Return (x, y) of the center of cell containing provided text 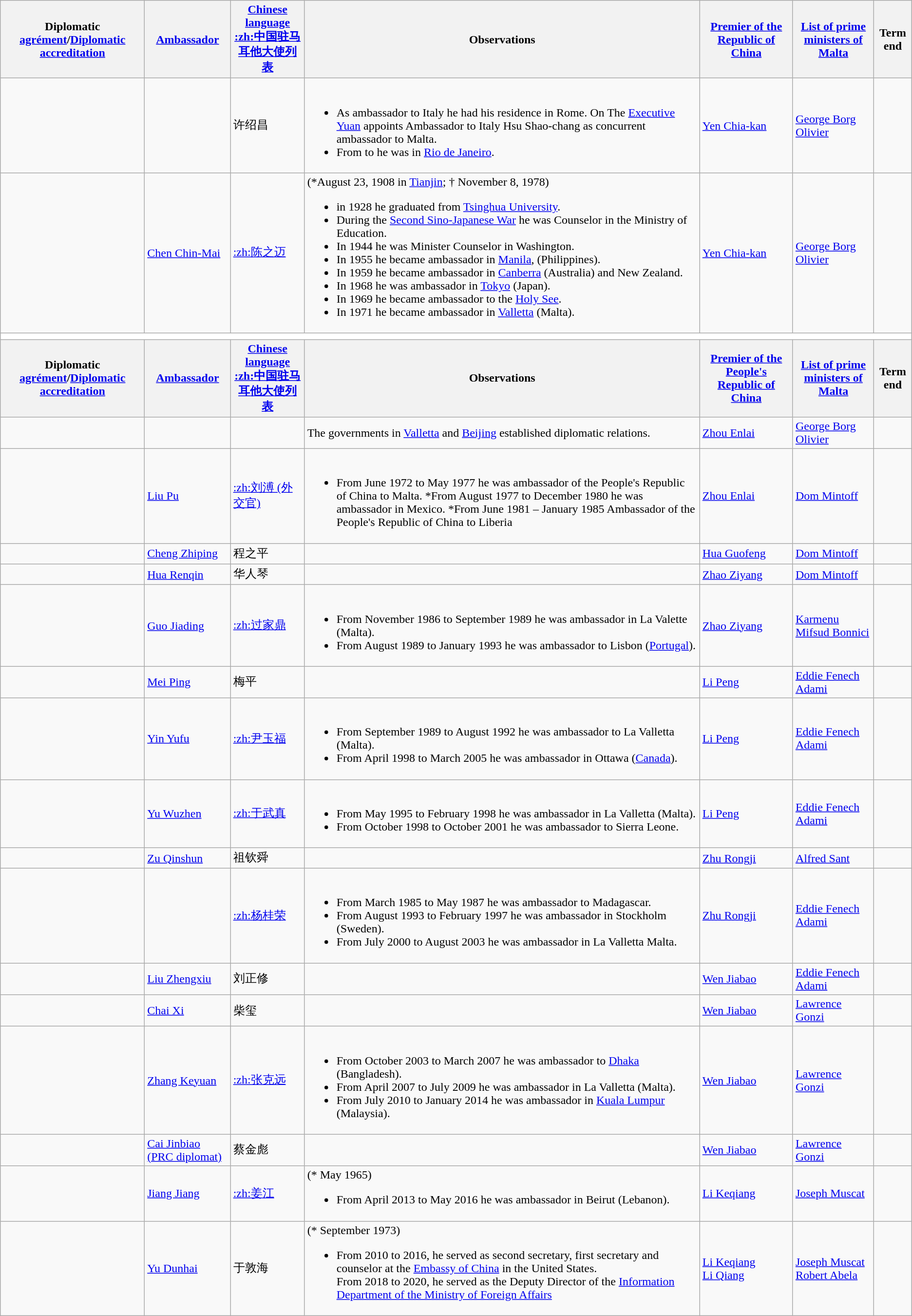
:zh:于武真 (267, 813)
From May 1995 to February 1998 he was ambassador in La Valletta (Malta).From October 1998 to October 2001 he was ambassador to Sierra Leone. (502, 813)
:zh:陈之迈 (267, 252)
于敦海 (267, 1268)
Li KeqiangLi Qiang (746, 1268)
华人琴 (267, 574)
柴玺 (267, 1011)
Joseph Muscat (833, 1193)
蔡金彪 (267, 1150)
The governments in Valletta and Beijing established diplomatic relations. (502, 433)
Jiang Jiang (188, 1193)
From November 1986 to September 1989 he was ambassador in La Valette (Malta).From August 1989 to January 1993 he was ambassador to Lisbon (Portugal). (502, 626)
Karmenu Mifsud Bonnici (833, 626)
:zh:尹玉福 (267, 739)
刘正修 (267, 979)
Yin Yufu (188, 739)
许绍昌 (267, 125)
Liu Zhengxiu (188, 979)
:zh:张克远 (267, 1080)
Joseph MuscatRobert Abela (833, 1268)
Yu Wuzhen (188, 813)
Chai Xi (188, 1011)
Premier of the People's Republic of China (746, 378)
:zh:刘溥 (外交官) (267, 496)
Li Keqiang (746, 1193)
Mei Ping (188, 682)
Cheng Zhiping (188, 554)
(* May 1965)From April 2013 to May 2016 he was ambassador in Beirut (Lebanon). (502, 1193)
Zhang Keyuan (188, 1080)
梅平 (267, 682)
Guo Jiading (188, 626)
Chen Chin-Mai (188, 252)
Yu Dunhai (188, 1268)
:zh:杨桂荣 (267, 916)
Hua Renqin (188, 574)
Alfred Sant (833, 858)
From September 1989 to August 1992 he was ambassador to La Valletta (Malta).From April 1998 to March 2005 he was ambassador in Ottawa (Canada). (502, 739)
Cai Jinbiao (PRC diplomat) (188, 1150)
:zh:过家鼎 (267, 626)
Premier of the Republic of China (746, 39)
祖钦舜 (267, 858)
Liu Pu (188, 496)
程之平 (267, 554)
Hua Guofeng (746, 554)
:zh:姜江 (267, 1193)
Zu Qinshun (188, 858)
